Pinpoint the cell where the given text exists, returning its (X, Y) midpoint coordinate. 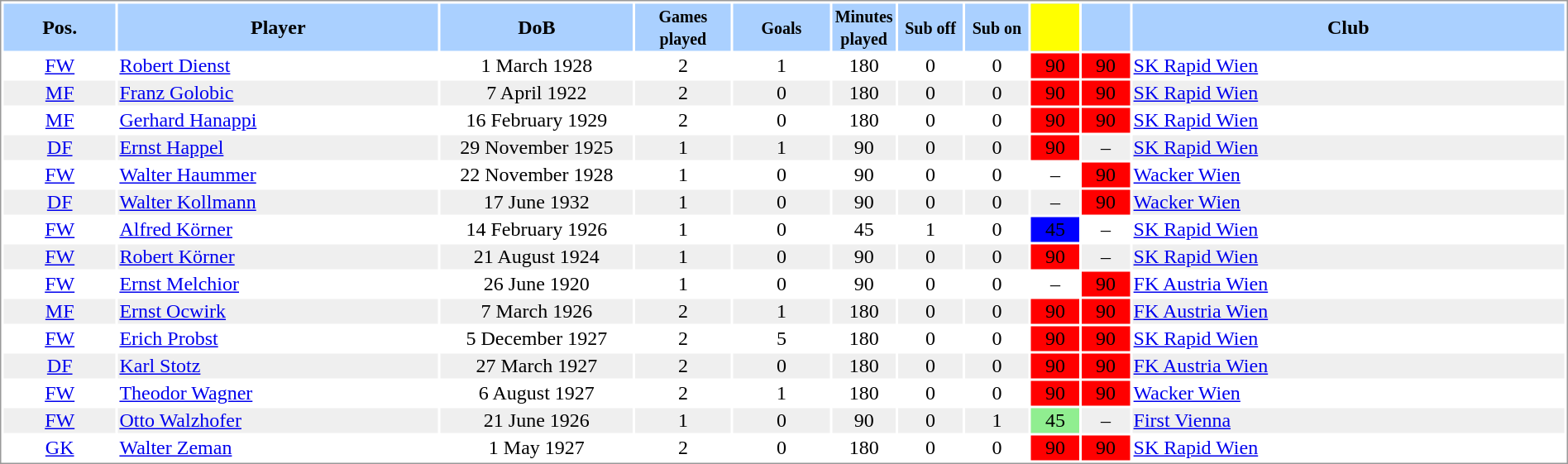
Robert Körner (278, 257)
5 (782, 338)
Sub on (997, 26)
Gerhard Hanappi (278, 120)
Walter Kollmann (278, 203)
Alfred Körner (278, 229)
21 August 1924 (537, 257)
Walter Haummer (278, 175)
6 August 1927 (537, 393)
Minutesplayed (863, 26)
26 June 1920 (537, 284)
Goals (782, 26)
Karl Stotz (278, 366)
Pos. (60, 26)
Gamesplayed (683, 26)
Ernst Melchior (278, 284)
Ernst Ocwirk (278, 312)
Erich Probst (278, 338)
GK (60, 447)
5 December 1927 (537, 338)
Robert Dienst (278, 65)
Walter Zeman (278, 447)
14 February 1926 (537, 229)
Theodor Wagner (278, 393)
16 February 1929 (537, 120)
21 June 1926 (537, 421)
22 November 1928 (537, 175)
27 March 1927 (537, 366)
Player (278, 26)
7 March 1926 (537, 312)
DoB (537, 26)
1 March 1928 (537, 65)
17 June 1932 (537, 203)
Franz Golobic (278, 93)
First Vienna (1348, 421)
1 May 1927 (537, 447)
Ernst Happel (278, 148)
Sub off (930, 26)
Otto Walzhofer (278, 421)
29 November 1925 (537, 148)
7 April 1922 (537, 93)
Club (1348, 26)
